Identify which cell holds the provided text, then report its (x, y) central coordinate. 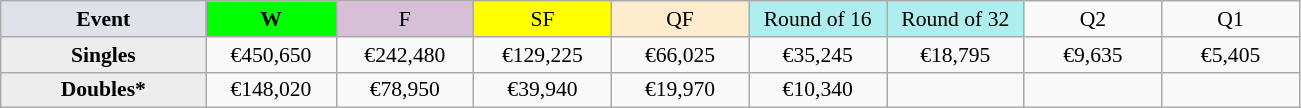
€5,405 (1231, 55)
€78,950 (405, 90)
Doubles* (104, 90)
F (405, 19)
Round of 32 (955, 19)
€148,020 (271, 90)
€18,795 (955, 55)
Q2 (1093, 19)
Q1 (1231, 19)
€242,480 (405, 55)
Event (104, 19)
€66,025 (680, 55)
Round of 16 (818, 19)
€35,245 (818, 55)
€19,970 (680, 90)
Singles (104, 55)
€39,940 (543, 90)
€129,225 (543, 55)
€10,340 (818, 90)
€450,650 (271, 55)
W (271, 19)
QF (680, 19)
€9,635 (1093, 55)
SF (543, 19)
